Return the [x, y] coordinate for the center point of the cell that contains the specified text.  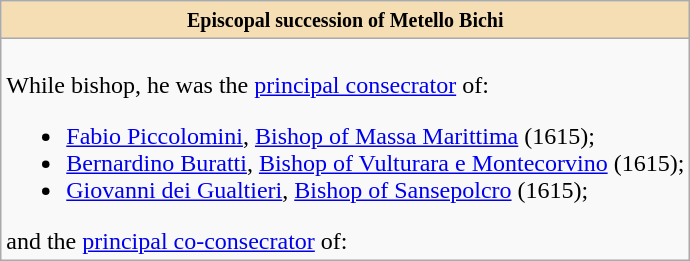
Episcopal succession of Metello Bichi [346, 20]
